Return [x, y] of the center of cell containing provided text 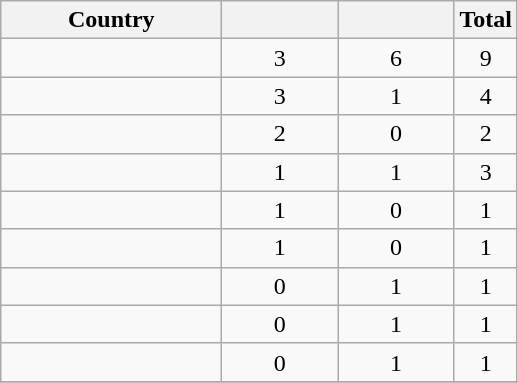
9 [486, 58]
4 [486, 96]
Total [486, 20]
6 [396, 58]
Country [112, 20]
